Output the (x, y) coordinate of the center of the cell containing the given text.  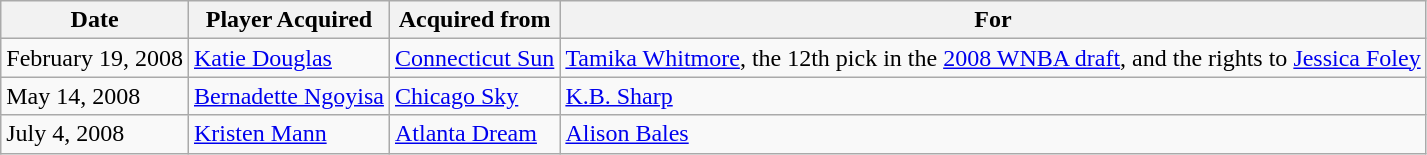
Acquired from (474, 20)
Alison Bales (993, 134)
February 19, 2008 (95, 58)
Kristen Mann (288, 134)
Player Acquired (288, 20)
Chicago Sky (474, 96)
July 4, 2008 (95, 134)
For (993, 20)
Katie Douglas (288, 58)
Date (95, 20)
Atlanta Dream (474, 134)
Connecticut Sun (474, 58)
May 14, 2008 (95, 96)
Tamika Whitmore, the 12th pick in the 2008 WNBA draft, and the rights to Jessica Foley (993, 58)
K.B. Sharp (993, 96)
Bernadette Ngoyisa (288, 96)
